Return [X, Y] of the center of cell containing provided text 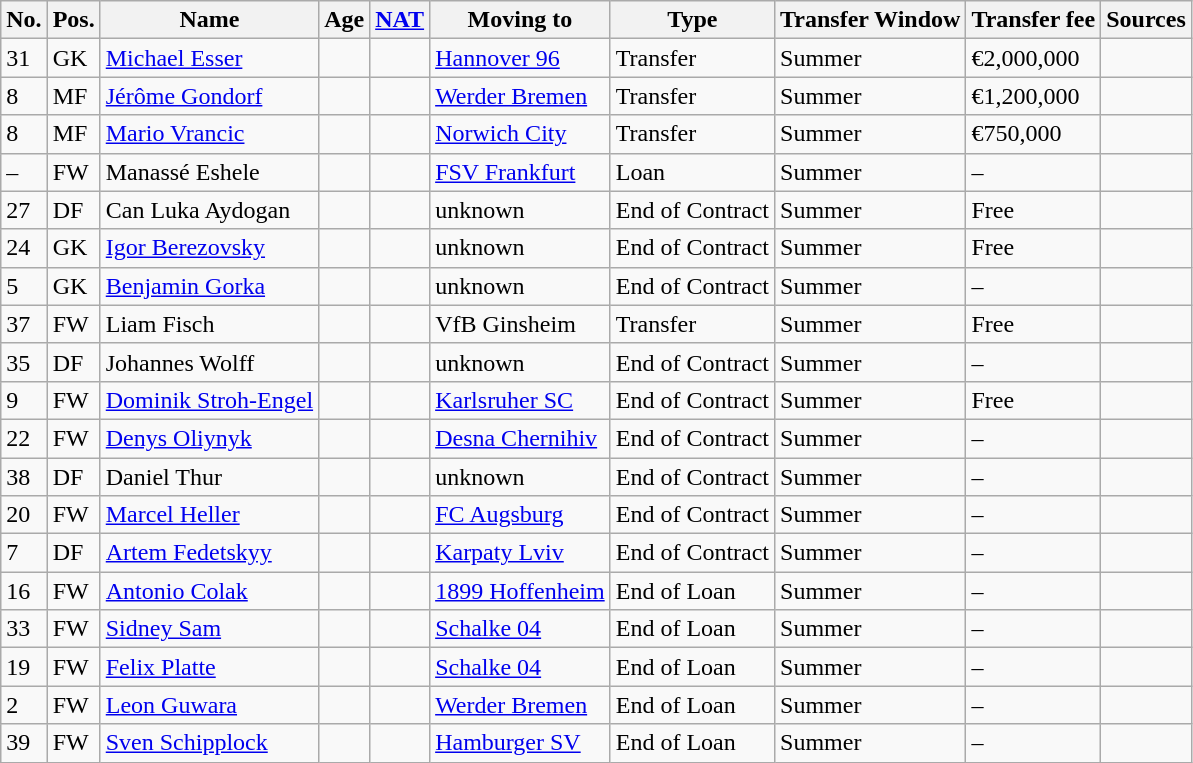
Marcel Heller [209, 515]
NAT [400, 20]
Benjamin Gorka [209, 286]
Transfer fee [1034, 20]
20 [24, 515]
Dominik Stroh-Engel [209, 400]
Norwich City [520, 134]
19 [24, 667]
Johannes Wolff [209, 362]
Hannover 96 [520, 58]
9 [24, 400]
Type [692, 20]
5 [24, 286]
Desna Chernihiv [520, 438]
Igor Berezovsky [209, 248]
Hamburger SV [520, 743]
Karlsruher SC [520, 400]
39 [24, 743]
No. [24, 20]
FSV Frankfurt [520, 172]
Loan [692, 172]
38 [24, 477]
Mario Vrancic [209, 134]
Age [344, 20]
35 [24, 362]
Sidney Sam [209, 629]
2 [24, 705]
Name [209, 20]
Daniel Thur [209, 477]
Karpaty Lviv [520, 553]
€1,200,000 [1034, 96]
37 [24, 324]
Artem Fedetskyy [209, 553]
Moving to [520, 20]
27 [24, 210]
€750,000 [1034, 134]
Liam Fisch [209, 324]
Leon Guwara [209, 705]
Can Luka Aydogan [209, 210]
Manassé Eshele [209, 172]
Sven Schipplock [209, 743]
Felix Platte [209, 667]
Transfer Window [870, 20]
Sources [1146, 20]
Michael Esser [209, 58]
24 [24, 248]
VfB Ginsheim [520, 324]
Denys Oliynyk [209, 438]
FC Augsburg [520, 515]
€2,000,000 [1034, 58]
7 [24, 553]
Jérôme Gondorf [209, 96]
1899 Hoffenheim [520, 591]
22 [24, 438]
Antonio Colak [209, 591]
33 [24, 629]
31 [24, 58]
Pos. [74, 20]
16 [24, 591]
